Return [X, Y] of the center of cell containing provided text 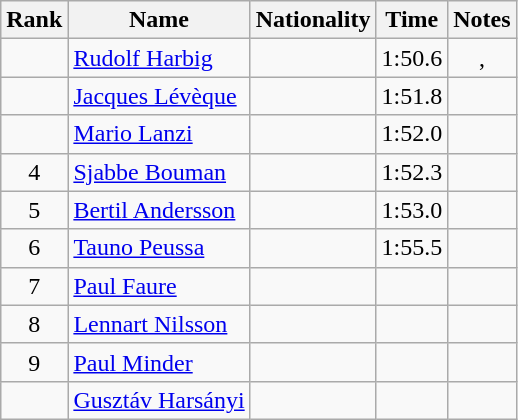
5 [34, 210]
Bertil Andersson [159, 210]
Sjabbe Bouman [159, 172]
7 [34, 286]
Paul Faure [159, 286]
Jacques Lévèque [159, 96]
Lennart Nilsson [159, 324]
, [482, 58]
Name [159, 20]
Paul Minder [159, 362]
1:52.3 [412, 172]
Rank [34, 20]
Mario Lanzi [159, 134]
1:53.0 [412, 210]
Time [412, 20]
8 [34, 324]
6 [34, 248]
4 [34, 172]
Nationality [313, 20]
1:50.6 [412, 58]
Gusztáv Harsányi [159, 400]
1:55.5 [412, 248]
Rudolf Harbig [159, 58]
1:51.8 [412, 96]
Tauno Peussa [159, 248]
Notes [482, 20]
9 [34, 362]
1:52.0 [412, 134]
